For the text-containing cell, return its midpoint in [x, y] coordinate format. 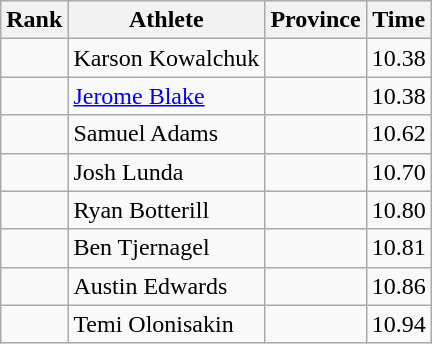
Ben Tjernagel [166, 248]
Province [316, 20]
Rank [34, 20]
10.80 [398, 210]
10.62 [398, 134]
Temi Olonisakin [166, 324]
Time [398, 20]
Josh Lunda [166, 172]
10.81 [398, 248]
Austin Edwards [166, 286]
Jerome Blake [166, 96]
10.94 [398, 324]
Athlete [166, 20]
Samuel Adams [166, 134]
10.86 [398, 286]
Ryan Botterill [166, 210]
10.70 [398, 172]
Karson Kowalchuk [166, 58]
